Determine the (X, Y) coordinate at the center of the cell enclosing the given text.  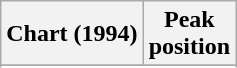
Peakposition (189, 34)
Chart (1994) (72, 34)
